Locate the cell with the specified text and output its (x, y) center coordinate. 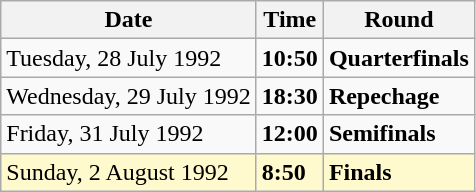
Date (129, 20)
Repechage (398, 96)
18:30 (290, 96)
Friday, 31 July 1992 (129, 134)
Semifinals (398, 134)
Wednesday, 29 July 1992 (129, 96)
Time (290, 20)
8:50 (290, 172)
10:50 (290, 58)
Finals (398, 172)
Tuesday, 28 July 1992 (129, 58)
12:00 (290, 134)
Round (398, 20)
Sunday, 2 August 1992 (129, 172)
Quarterfinals (398, 58)
